Identify which cell holds the provided text, then report its [x, y] central coordinate. 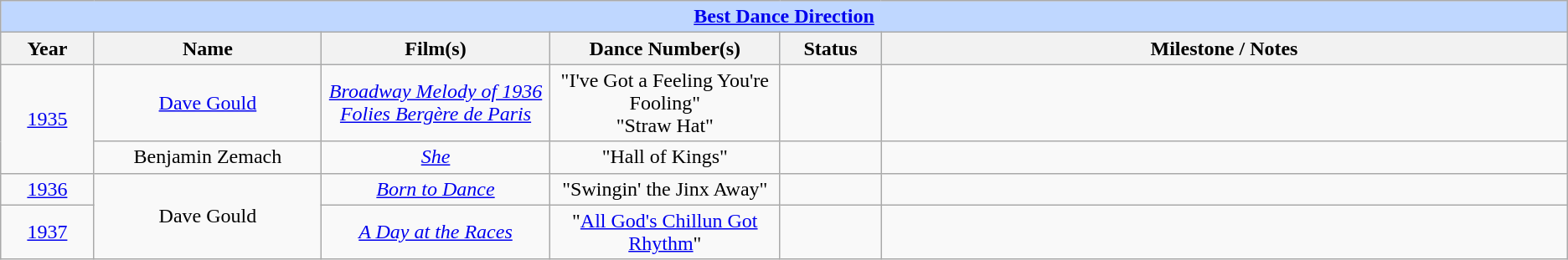
Status [830, 48]
1936 [47, 189]
"Swingin' the Jinx Away" [665, 189]
Name [208, 48]
Milestone / Notes [1225, 48]
"All God's Chillun Got Rhythm" [665, 232]
"Hall of Kings" [665, 157]
Broadway Melody of 1936Folies Bergère de Paris [436, 103]
Born to Dance [436, 189]
Benjamin Zemach [208, 157]
"I've Got a Feeling You're Fooling""Straw Hat" [665, 103]
Film(s) [436, 48]
1935 [47, 119]
Year [47, 48]
1937 [47, 232]
A Day at the Races [436, 232]
Best Dance Direction [784, 17]
Dance Number(s) [665, 48]
She [436, 157]
